Identify which cell holds the provided text, then report its [x, y] central coordinate. 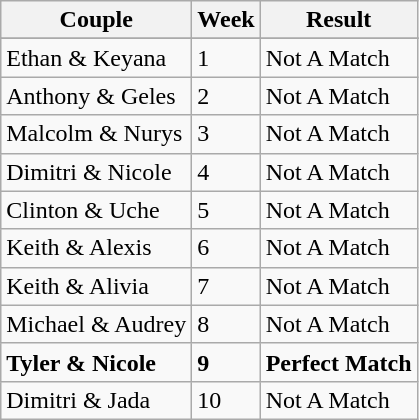
3 [226, 134]
7 [226, 286]
Result [338, 20]
4 [226, 172]
Dimitri & Nicole [96, 172]
Michael & Audrey [96, 324]
2 [226, 96]
Couple [96, 20]
5 [226, 210]
Dimitri & Jada [96, 400]
10 [226, 400]
Tyler & Nicole [96, 362]
Keith & Alivia [96, 286]
Clinton & Uche [96, 210]
6 [226, 248]
9 [226, 362]
Perfect Match [338, 362]
Ethan & Keyana [96, 58]
Malcolm & Nurys [96, 134]
Anthony & Geles [96, 96]
Week [226, 20]
1 [226, 58]
8 [226, 324]
Keith & Alexis [96, 248]
